For the text-containing cell, return its midpoint in (X, Y) coordinate format. 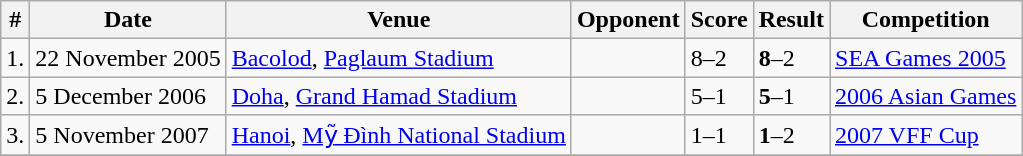
5 December 2006 (128, 96)
1–1 (719, 135)
Result (791, 20)
Bacolod, Paglaum Stadium (398, 58)
Competition (926, 20)
# (16, 20)
2006 Asian Games (926, 96)
1. (16, 58)
Score (719, 20)
Venue (398, 20)
Date (128, 20)
Hanoi, Mỹ Đình National Stadium (398, 135)
1–2 (791, 135)
22 November 2005 (128, 58)
3. (16, 135)
Opponent (628, 20)
2. (16, 96)
2007 VFF Cup (926, 135)
5 November 2007 (128, 135)
SEA Games 2005 (926, 58)
Doha, Grand Hamad Stadium (398, 96)
